Locate the cell with the specified text and output its [X, Y] center coordinate. 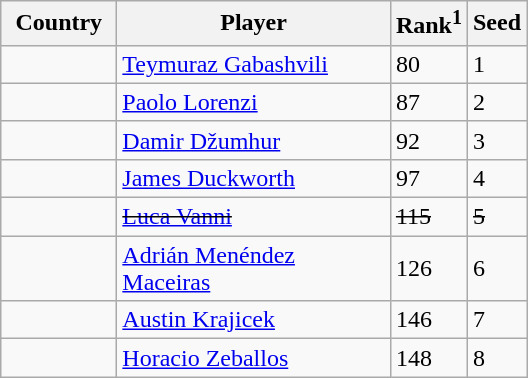
Horacio Zeballos [254, 358]
6 [496, 268]
92 [428, 140]
Teymuraz Gabashvili [254, 64]
Country [59, 24]
87 [428, 102]
James Duckworth [254, 178]
2 [496, 102]
8 [496, 358]
97 [428, 178]
Paolo Lorenzi [254, 102]
Austin Krajicek [254, 320]
Damir Džumhur [254, 140]
Adrián Menéndez Maceiras [254, 268]
4 [496, 178]
Rank1 [428, 24]
80 [428, 64]
Seed [496, 24]
3 [496, 140]
146 [428, 320]
148 [428, 358]
Player [254, 24]
126 [428, 268]
7 [496, 320]
115 [428, 217]
Luca Vanni [254, 217]
5 [496, 217]
1 [496, 64]
